Output the [x, y] coordinate of the center of the cell containing the given text.  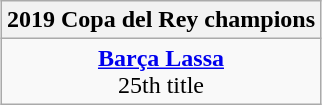
2019 Copa del Rey champions [160, 20]
Barça Lassa25th title [160, 72]
